Find where the given text appears and provide that cell's center as (X, Y) coordinate. 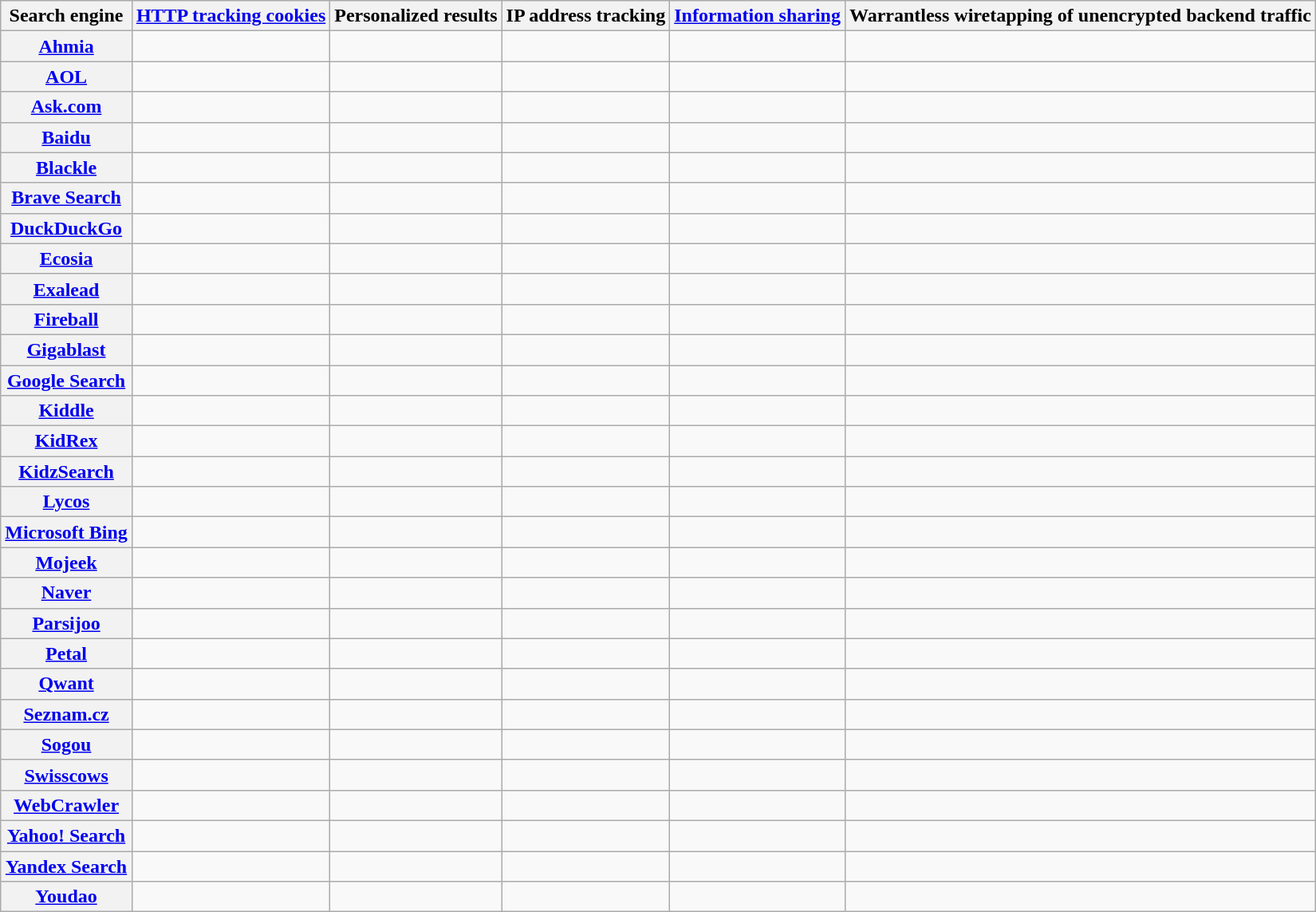
Seznam.cz (67, 714)
Kiddle (67, 411)
HTTP tracking cookies (230, 16)
Yahoo! Search (67, 835)
Ask.com (67, 107)
Naver (67, 593)
Gigablast (67, 349)
Microsoft Bing (67, 532)
DuckDuckGo (67, 228)
Blackle (67, 168)
KidzSearch (67, 472)
Mojeek (67, 563)
Search engine (67, 16)
Brave Search (67, 198)
Fireball (67, 319)
Baidu (67, 137)
Ecosia (67, 259)
AOL (67, 77)
Youdao (67, 897)
Qwant (67, 684)
Information sharing (758, 16)
Personalized results (416, 16)
Yandex Search (67, 866)
Parsijoo (67, 623)
Exalead (67, 289)
WebCrawler (67, 805)
Sogou (67, 744)
Ahmia (67, 46)
Lycos (67, 502)
Google Search (67, 381)
Warrantless wiretapping of unencrypted backend traffic (1080, 16)
Swisscows (67, 775)
IP address tracking (585, 16)
Petal (67, 653)
KidRex (67, 441)
